Locate the cell with the specified text and output its [x, y] center coordinate. 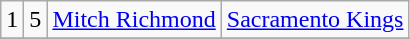
Sacramento Kings [315, 20]
Mitch Richmond [134, 20]
1 [12, 20]
5 [36, 20]
